Extract the [x, y] coordinate from the center of the cell holding the provided text.  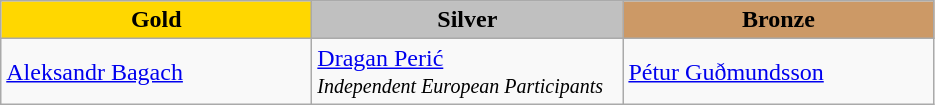
Bronze [778, 20]
Dragan PerićIndependent European Participants [468, 72]
Gold [156, 20]
Pétur Guðmundsson [778, 72]
Silver [468, 20]
Aleksandr Bagach [156, 72]
